Return the [x, y] coordinate for the center point of the cell that contains the specified text.  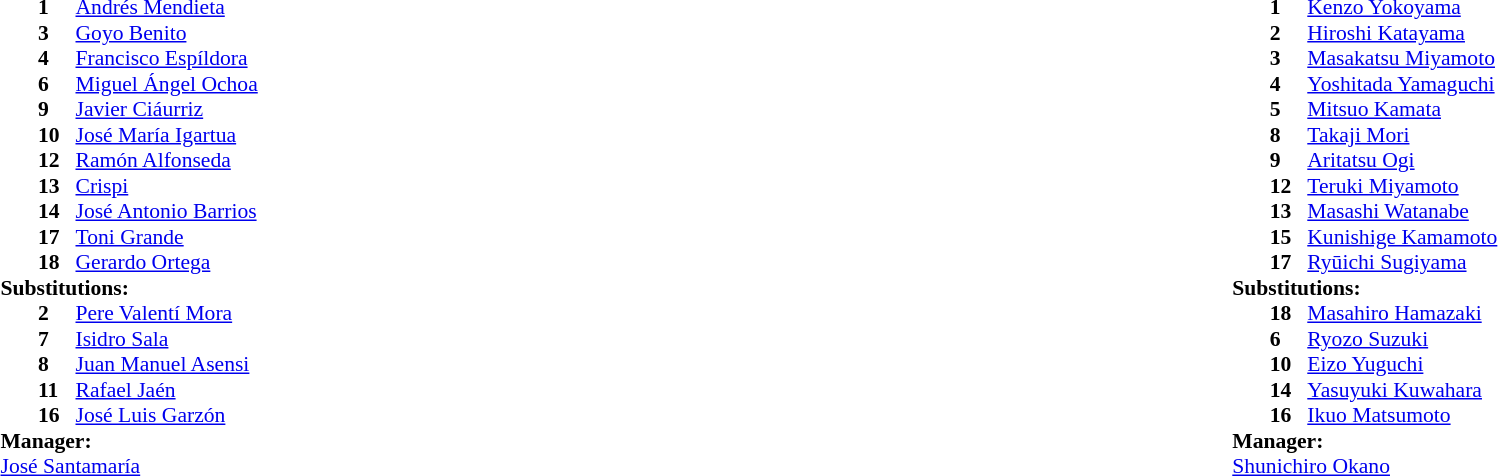
Ikuo Matsumoto [1402, 415]
Ramón Alfonseda [167, 161]
Goyo Benito [167, 33]
Javier Ciáurriz [167, 109]
Ryozo Suzuki [1402, 339]
Crispi [167, 186]
Pere Valentí Mora [167, 313]
Masahiro Hamazaki [1402, 313]
Masashi Watanabe [1402, 211]
Isidro Sala [167, 339]
José Antonio Barrios [167, 211]
Mitsuo Kamata [1402, 109]
Hiroshi Katayama [1402, 33]
7 [57, 339]
Gerardo Ortega [167, 263]
Miguel Ángel Ochoa [167, 84]
Aritatsu Ogi [1402, 161]
Ryūichi Sugiyama [1402, 263]
11 [57, 390]
Kunishige Kamamoto [1402, 237]
Rafael Jaén [167, 390]
Yoshitada Yamaguchi [1402, 84]
Yasuyuki Kuwahara [1402, 390]
15 [1289, 237]
José María Igartua [167, 135]
Takaji Mori [1402, 135]
Teruki Miyamoto [1402, 186]
José Luis Garzón [167, 415]
Toni Grande [167, 237]
Francisco Espíldora [167, 59]
Masakatsu Miyamoto [1402, 59]
Eizo Yuguchi [1402, 365]
Juan Manuel Asensi [167, 365]
5 [1289, 109]
